Scan for the cell matching the given text and deliver its (x, y) coordinate at center. 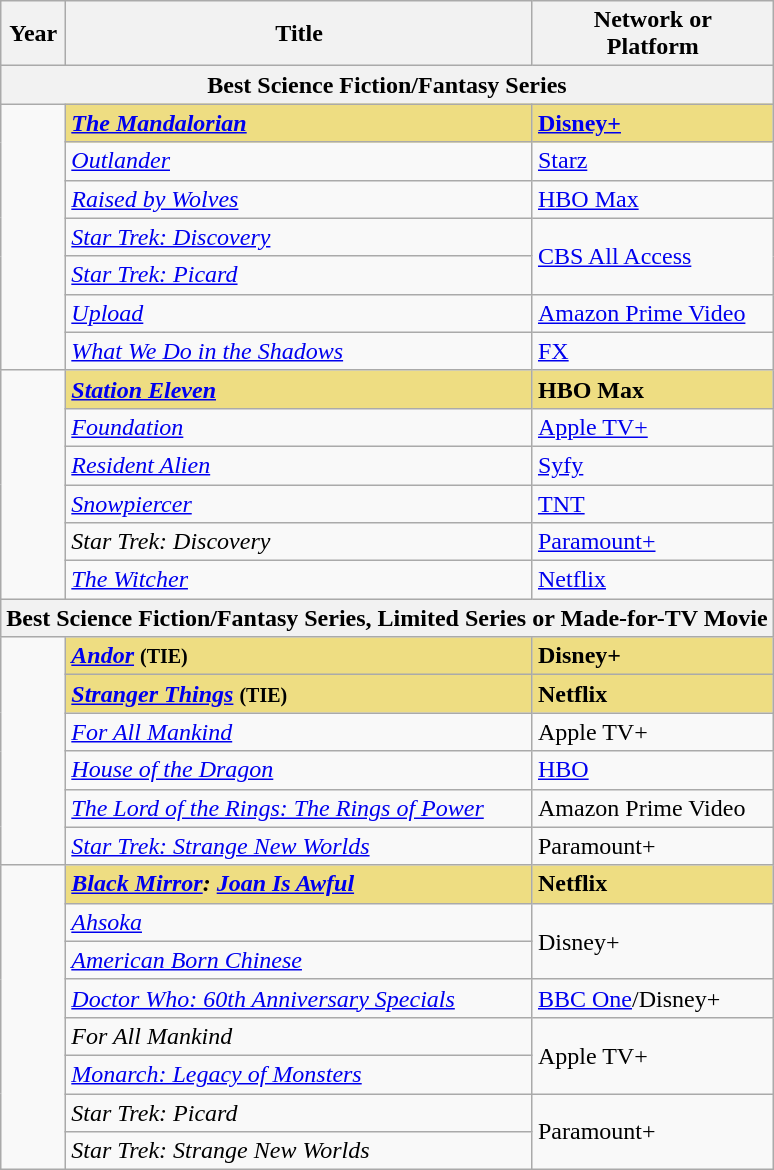
The Lord of the Rings: The Rings of Power (300, 808)
Foundation (300, 427)
FX (652, 351)
Andor (TIE) (300, 656)
BBC One/Disney+ (652, 998)
Best Science Fiction/Fantasy Series (387, 85)
CBS All Access (652, 256)
Stranger Things (TIE) (300, 694)
Year (34, 34)
Raised by Wolves (300, 199)
Snowpiercer (300, 503)
Syfy (652, 465)
Black Mirror: Joan Is Awful (300, 884)
Station Eleven (300, 389)
The Witcher (300, 580)
HBO (652, 770)
Title (300, 34)
Doctor Who: 60th Anniversary Specials (300, 998)
American Born Chinese (300, 960)
TNT (652, 503)
Ahsoka (300, 922)
Best Science Fiction/Fantasy Series, Limited Series or Made-for-TV Movie (387, 618)
Resident Alien (300, 465)
Starz (652, 161)
Outlander (300, 161)
What We Do in the Shadows (300, 351)
Upload (300, 313)
The Mandalorian (300, 123)
Network orPlatform (652, 34)
Monarch: Legacy of Monsters (300, 1074)
House of the Dragon (300, 770)
